Search for the cell housing the specified text and yield its (X, Y) center coordinate. 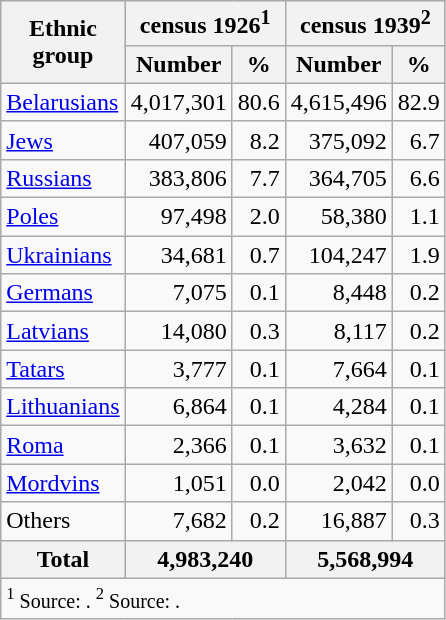
4,615,496 (338, 102)
82.9 (418, 102)
Germans (63, 293)
1.9 (418, 255)
383,806 (178, 178)
6.7 (418, 140)
Lithuanians (63, 407)
Ethnicgroup (63, 42)
4,983,240 (205, 559)
3,777 (178, 369)
Tatars (63, 369)
58,380 (338, 217)
Poles (63, 217)
8,448 (338, 293)
5,568,994 (365, 559)
8,117 (338, 331)
7,075 (178, 293)
4,017,301 (178, 102)
4,284 (338, 407)
97,498 (178, 217)
364,705 (338, 178)
Roma (63, 445)
14,080 (178, 331)
3,632 (338, 445)
7.7 (258, 178)
375,092 (338, 140)
1,051 (178, 483)
407,059 (178, 140)
6.6 (418, 178)
2,042 (338, 483)
census 19261 (205, 24)
2.0 (258, 217)
Others (63, 521)
census 19392 (365, 24)
Jews (63, 140)
80.6 (258, 102)
Latvians (63, 331)
1 Source: . 2 Source: . (224, 598)
16,887 (338, 521)
0.7 (258, 255)
Total (63, 559)
1.1 (418, 217)
7,682 (178, 521)
Ukrainians (63, 255)
7,664 (338, 369)
Russians (63, 178)
6,864 (178, 407)
104,247 (338, 255)
Mordvins (63, 483)
34,681 (178, 255)
2,366 (178, 445)
8.2 (258, 140)
Belarusians (63, 102)
